Return (X, Y) of the center of cell containing provided text 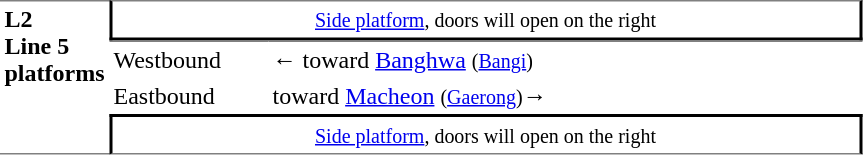
toward Macheon (Gaerong)→ (565, 96)
Eastbound (188, 96)
L2Line 5 platforms (54, 77)
← toward Banghwa (Bangi) (565, 59)
Westbound (188, 59)
